Detect which cell encompasses the target text, then output its (X, Y) center coordinate. 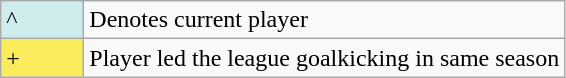
Denotes current player (324, 20)
+ (42, 58)
Player led the league goalkicking in same season (324, 58)
^ (42, 20)
